From the cell containing the given text, extract its center point as (x, y) coordinate. 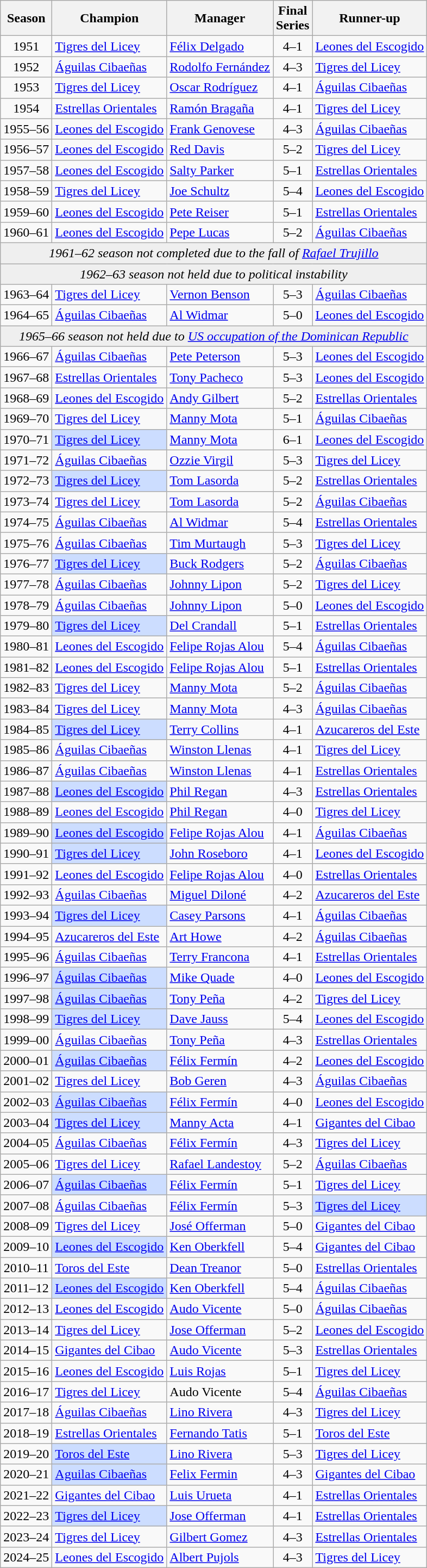
Salty Parker (220, 170)
2001–02 (26, 1081)
1952 (26, 67)
Del Crandall (220, 626)
1965–66 season not held due to US occupation of the Dominican Republic (214, 336)
Albert Pujols (220, 1557)
1968–69 (26, 398)
2015–16 (26, 1371)
1985–86 (26, 750)
2006–07 (26, 1185)
Gilbert Gomez (220, 1536)
2000–01 (26, 1061)
1977–78 (26, 584)
2008–09 (26, 1226)
2017–18 (26, 1412)
1997–98 (26, 999)
Joe Schultz (220, 191)
Fernando Tatis (220, 1433)
1958–59 (26, 191)
Tony Pacheco (220, 377)
1951 (26, 46)
1988–89 (26, 812)
Dean Treanor (220, 1268)
1983–84 (26, 709)
Manager (220, 18)
1953 (26, 88)
2014–15 (26, 1350)
2007–08 (26, 1205)
2020–21 (26, 1474)
1976–77 (26, 563)
1980–81 (26, 647)
2024–25 (26, 1557)
Andy Gilbert (220, 398)
1989–90 (26, 833)
1955–56 (26, 129)
2002–03 (26, 1102)
1961–62 season not completed due to the fall of Rafael Trujillo (214, 253)
1981–82 (26, 667)
1993–94 (26, 915)
Pete Reiser (220, 212)
1996–97 (26, 978)
Mike Quade (220, 978)
Frank Genovese (220, 129)
1954 (26, 108)
2011–12 (26, 1288)
1972–73 (26, 481)
1963–64 (26, 295)
1964–65 (26, 315)
Art Howe (220, 936)
Season (26, 18)
2005–06 (26, 1164)
Manny Acta (220, 1123)
1957–58 (26, 170)
2010–11 (26, 1268)
1974–75 (26, 522)
1987–88 (26, 791)
Luis Urueta (220, 1495)
FinalSeries (292, 18)
Pepe Lucas (220, 232)
Oscar Rodríguez (220, 88)
1966–67 (26, 357)
1962–63 season not held due to political instability (214, 274)
Miguel Diloné (220, 895)
Félix Delgado (220, 46)
6–1 (292, 439)
1975–76 (26, 543)
Aguilas Cibaeñas (110, 1474)
Tim Murtaugh (220, 543)
Red Davis (220, 150)
Terry Francona (220, 957)
2016–17 (26, 1392)
1979–80 (26, 626)
Bob Geren (220, 1081)
2004–05 (26, 1143)
1969–70 (26, 419)
2013–14 (26, 1330)
1956–57 (26, 150)
1982–83 (26, 688)
1960–61 (26, 232)
John Roseboro (220, 853)
1973–74 (26, 501)
1994–95 (26, 936)
1967–68 (26, 377)
2021–22 (26, 1495)
2018–19 (26, 1433)
1998–99 (26, 1019)
2012–13 (26, 1309)
Vernon Benson (220, 295)
1986–87 (26, 771)
1990–91 (26, 853)
Ozzie Virgil (220, 460)
2019–20 (26, 1454)
Felix Fermin (220, 1474)
Terry Collins (220, 729)
Ramón Bragaña (220, 108)
2003–04 (26, 1123)
1970–71 (26, 439)
Rafael Landestoy (220, 1164)
Casey Parsons (220, 915)
Runner-up (369, 18)
1978–79 (26, 605)
Rodolfo Fernández (220, 67)
Luis Rojas (220, 1371)
2022–23 (26, 1516)
1995–96 (26, 957)
1971–72 (26, 460)
Pete Peterson (220, 357)
1984–85 (26, 729)
Dave Jauss (220, 1019)
2023–24 (26, 1536)
1959–60 (26, 212)
José Offerman (220, 1226)
1991–92 (26, 874)
Champion (110, 18)
Buck Rodgers (220, 563)
1992–93 (26, 895)
2009–10 (26, 1247)
1999–00 (26, 1040)
